Identify which cell holds the provided text, then report its (x, y) central coordinate. 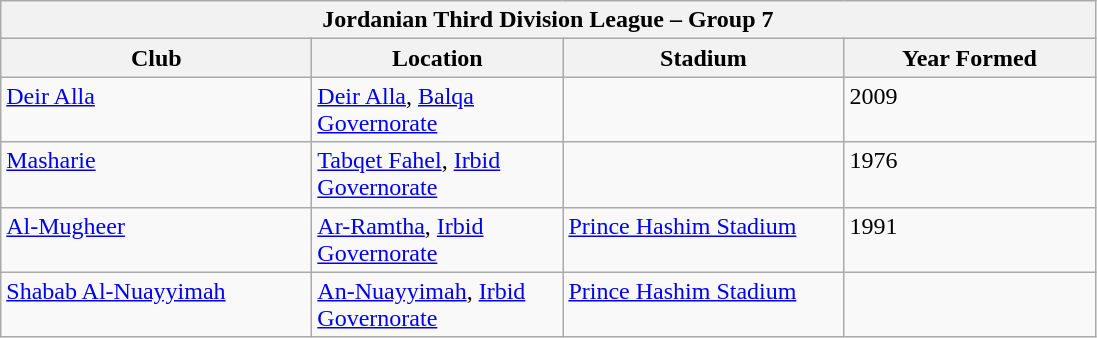
Shabab Al-Nuayyimah (156, 304)
1991 (970, 240)
1976 (970, 174)
Location (438, 58)
An-Nuayyimah, Irbid Governorate (438, 304)
Year Formed (970, 58)
Masharie (156, 174)
Tabqet Fahel, Irbid Governorate (438, 174)
Stadium (704, 58)
2009 (970, 110)
Deir Alla, Balqa Governorate (438, 110)
Al-Mugheer (156, 240)
Deir Alla (156, 110)
Ar-Ramtha, Irbid Governorate (438, 240)
Club (156, 58)
Jordanian Third Division League – Group 7 (548, 20)
